Provide the [X, Y] coordinate of the cell's center where the given text is located.  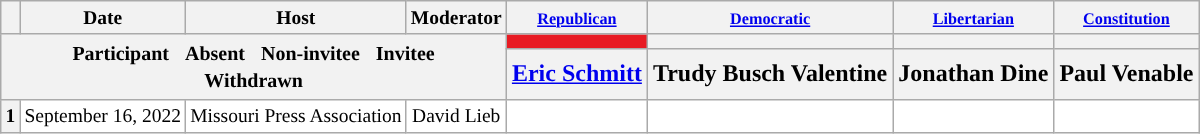
Paul Venable [1126, 74]
Date [103, 18]
Republican [576, 18]
Jonathan Dine [974, 74]
David Lieb [456, 116]
Trudy Busch Valentine [770, 74]
Constitution [1126, 18]
Libertarian [974, 18]
Missouri Press Association [296, 116]
Participant Absent Non-invitee Invitee Withdrawn [254, 66]
1 [10, 116]
Eric Schmitt [576, 74]
September 16, 2022 [103, 116]
Democratic [770, 18]
Moderator [456, 18]
Host [296, 18]
